Identify which cell holds the provided text, then report its [X, Y] central coordinate. 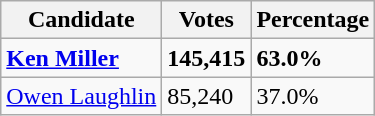
85,240 [206, 96]
Percentage [313, 20]
Owen Laughlin [82, 96]
145,415 [206, 58]
63.0% [313, 58]
Candidate [82, 20]
Ken Miller [82, 58]
Votes [206, 20]
37.0% [313, 96]
